Extract the [X, Y] coordinate from the center of the cell holding the provided text.  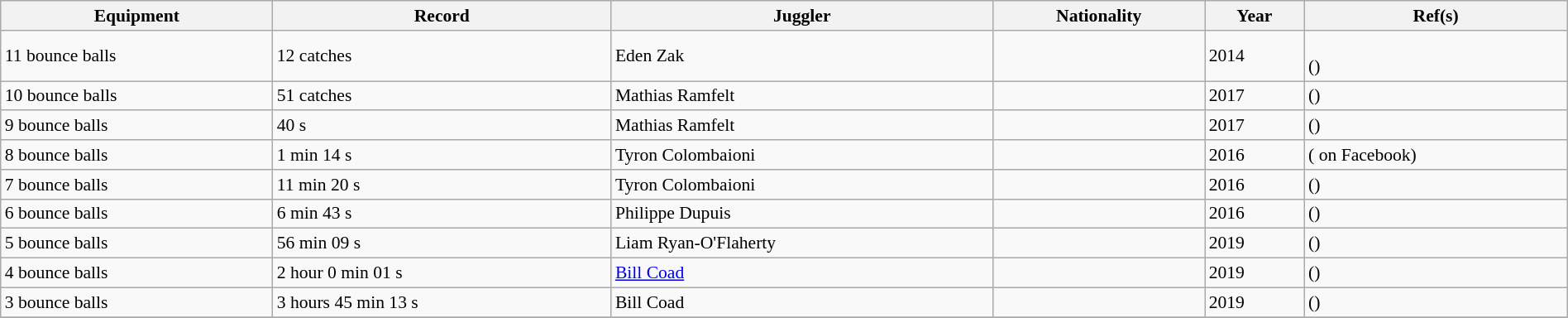
6 min 43 s [442, 214]
3 hours 45 min 13 s [442, 302]
12 catches [442, 56]
Liam Ryan-O'Flaherty [802, 243]
4 bounce balls [137, 273]
Year [1255, 16]
( on Facebook) [1436, 155]
6 bounce balls [137, 214]
Ref(s) [1436, 16]
Philippe Dupuis [802, 214]
7 bounce balls [137, 185]
Eden Zak [802, 56]
40 s [442, 126]
5 bounce balls [137, 243]
56 min 09 s [442, 243]
1 min 14 s [442, 155]
11 min 20 s [442, 185]
2 hour 0 min 01 s [442, 273]
2014 [1255, 56]
11 bounce balls [137, 56]
51 catches [442, 96]
3 bounce balls [137, 302]
Equipment [137, 16]
8 bounce balls [137, 155]
9 bounce balls [137, 126]
Nationality [1099, 16]
Juggler [802, 16]
10 bounce balls [137, 96]
Record [442, 16]
